Identify which cell holds the provided text, then report its (X, Y) central coordinate. 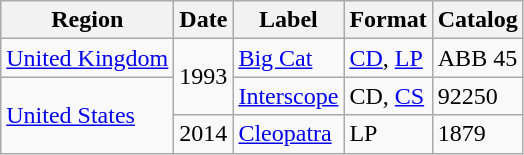
Region (88, 20)
ABB 45 (478, 58)
CD, LP (388, 58)
92250 (478, 96)
Date (204, 20)
Interscope (288, 96)
1993 (204, 77)
1879 (478, 134)
Cleopatra (288, 134)
Catalog (478, 20)
2014 (204, 134)
CD, CS (388, 96)
Format (388, 20)
United Kingdom (88, 58)
Label (288, 20)
Big Cat (288, 58)
United States (88, 115)
LP (388, 134)
